From the cell containing the given text, extract its center point as (X, Y) coordinate. 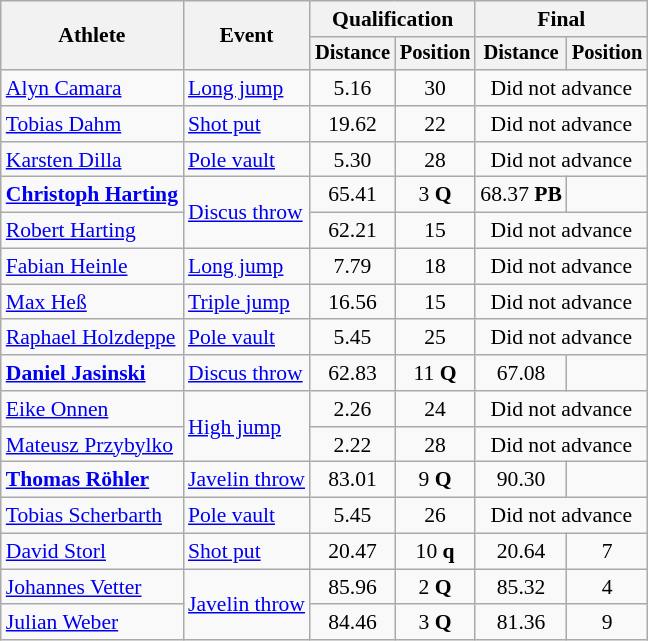
30 (435, 88)
Thomas Röhler (92, 480)
20.47 (352, 552)
Robert Harting (92, 231)
67.08 (521, 373)
5.30 (352, 160)
26 (435, 516)
Tobias Scherbarth (92, 516)
Julian Weber (92, 623)
7.79 (352, 267)
2.26 (352, 409)
85.32 (521, 587)
25 (435, 338)
Max Heß (92, 302)
10 q (435, 552)
Final (561, 19)
Triple jump (246, 302)
65.41 (352, 195)
High jump (246, 426)
2.22 (352, 445)
11 Q (435, 373)
Eike Onnen (92, 409)
Christoph Harting (92, 195)
20.64 (521, 552)
62.83 (352, 373)
Alyn Camara (92, 88)
2 Q (435, 587)
16.56 (352, 302)
85.96 (352, 587)
83.01 (352, 480)
84.46 (352, 623)
90.30 (521, 480)
Fabian Heinle (92, 267)
18 (435, 267)
Mateusz Przybylko (92, 445)
Johannes Vetter (92, 587)
9 Q (435, 480)
Qualification (392, 19)
Event (246, 36)
62.21 (352, 231)
Daniel Jasinski (92, 373)
22 (435, 124)
24 (435, 409)
81.36 (521, 623)
5.16 (352, 88)
Athlete (92, 36)
7 (607, 552)
19.62 (352, 124)
Raphael Holzdeppe (92, 338)
68.37 PB (521, 195)
4 (607, 587)
Karsten Dilla (92, 160)
David Storl (92, 552)
Tobias Dahm (92, 124)
9 (607, 623)
